Search for the cell housing the specified text and yield its (X, Y) center coordinate. 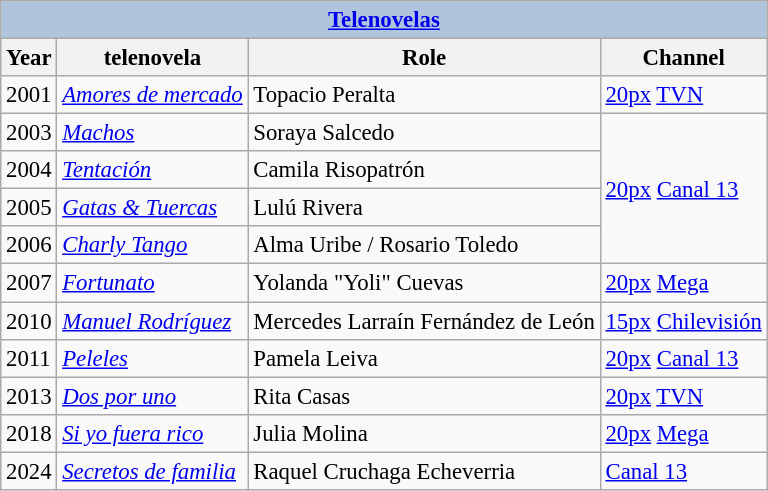
Manuel Rodríguez (152, 321)
2024 (29, 471)
Raquel Cruchaga Echeverria (424, 471)
Peleles (152, 358)
Pamela Leiva (424, 358)
Channel (684, 58)
2013 (29, 396)
2001 (29, 95)
Dos por uno (152, 396)
2010 (29, 321)
2018 (29, 433)
Fortunato (152, 283)
Alma Uribe / Rosario Toledo (424, 245)
2005 (29, 208)
Amores de mercado (152, 95)
Role (424, 58)
Si yo fuera rico (152, 433)
Charly Tango (152, 245)
Gatas & Tuercas (152, 208)
2004 (29, 170)
Julia Molina (424, 433)
2011 (29, 358)
Soraya Salcedo (424, 133)
Secretos de familia (152, 471)
Canal 13 (684, 471)
Telenovelas (384, 20)
Rita Casas (424, 396)
Lulú Rivera (424, 208)
Year (29, 58)
Machos (152, 133)
2007 (29, 283)
2003 (29, 133)
Mercedes Larraín Fernández de León (424, 321)
Tentación (152, 170)
Yolanda "Yoli" Cuevas (424, 283)
15px Chilevisión (684, 321)
2006 (29, 245)
Camila Risopatrón (424, 170)
telenovela (152, 58)
Topacio Peralta (424, 95)
